Return (x, y) of the center of cell containing provided text 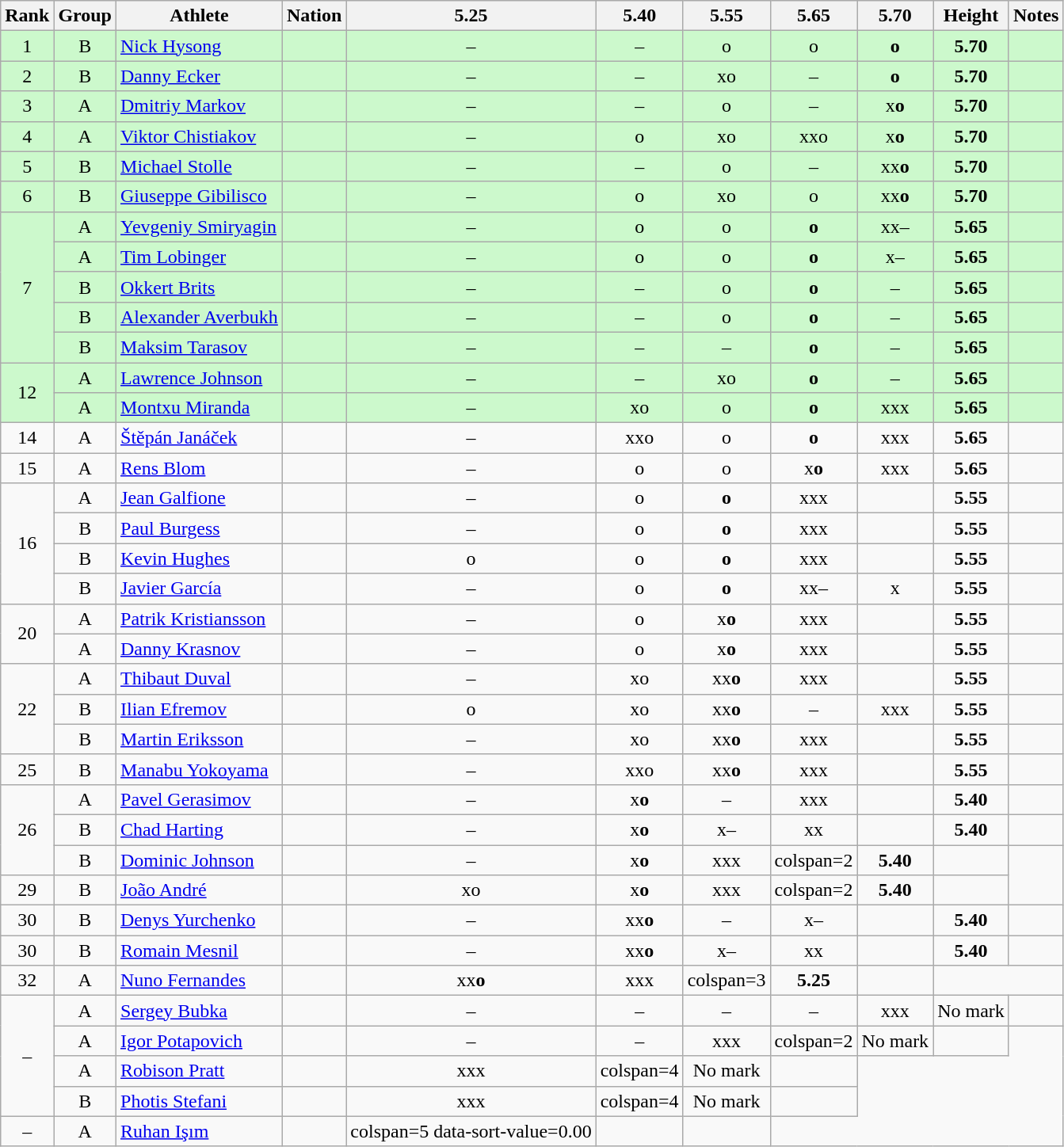
Danny Krasnov (200, 649)
Romain Mesnil (200, 951)
Igor Potapovich (200, 1041)
Chad Harting (200, 829)
Michael Stolle (200, 166)
Danny Ecker (200, 76)
Rens Blom (200, 468)
Paul Burgess (200, 528)
Viktor Chistiakov (200, 136)
Maksim Tarasov (200, 347)
Tim Lobinger (200, 257)
Nation (314, 16)
Group (86, 16)
32 (27, 981)
Height (971, 16)
25 (27, 769)
Dominic Johnson (200, 859)
Photis Stefani (200, 1101)
Athlete (200, 16)
Robison Pratt (200, 1071)
Notes (1035, 16)
29 (27, 890)
2 (27, 76)
Patrik Kristiansson (200, 619)
14 (27, 438)
colspan=3 (726, 981)
16 (27, 543)
Nuno Fernandes (200, 981)
Dmitriy Markov (200, 106)
Lawrence Johnson (200, 378)
12 (27, 393)
26 (27, 829)
Sergey Bubka (200, 1011)
Javier García (200, 589)
Ilian Efremov (200, 709)
Pavel Gerasimov (200, 799)
Thibaut Duval (200, 679)
Manabu Yokoyama (200, 769)
Denys Yurchenko (200, 920)
22 (27, 709)
Nick Hysong (200, 46)
1 (27, 46)
colspan=5 data-sort-value=0.00 (471, 1131)
x (895, 589)
Rank (27, 16)
Štěpán Janáček (200, 438)
Yevgeniy Smiryagin (200, 227)
5 (27, 166)
Montxu Miranda (200, 408)
4 (27, 136)
20 (27, 634)
João André (200, 890)
6 (27, 196)
15 (27, 468)
Martin Eriksson (200, 739)
Kevin Hughes (200, 558)
Giuseppe Gibilisco (200, 196)
Jean Galfione (200, 498)
Okkert Brits (200, 287)
Ruhan Işım (200, 1131)
Alexander Averbukh (200, 317)
7 (27, 287)
3 (27, 106)
